Return [X, Y] of the center of cell containing provided text 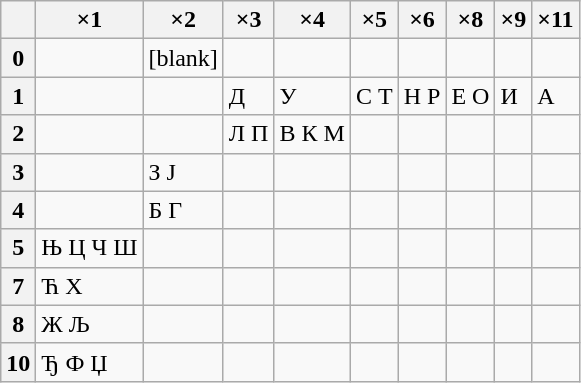
[blank] [183, 58]
С Т [374, 96]
×2 [183, 20]
3 [18, 172]
2 [18, 134]
0 [18, 58]
10 [18, 362]
×4 [312, 20]
И [514, 96]
7 [18, 286]
×9 [514, 20]
×3 [248, 20]
8 [18, 324]
×5 [374, 20]
Д [248, 96]
×1 [90, 20]
4 [18, 210]
Њ Ц Ч Ш [90, 248]
×11 [556, 20]
Л П [248, 134]
З Ј [183, 172]
Ж Љ [90, 324]
Е О [470, 96]
А [556, 96]
Ћ Х [90, 286]
Ђ Ф Џ [90, 362]
×8 [470, 20]
В К М [312, 134]
5 [18, 248]
У [312, 96]
Б Г [183, 210]
×6 [422, 20]
1 [18, 96]
Н Р [422, 96]
